Identify which cell holds the provided text, then report its (X, Y) central coordinate. 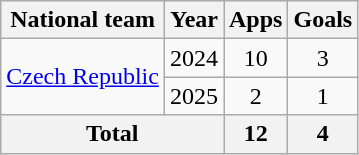
12 (256, 134)
4 (323, 134)
Apps (256, 20)
Czech Republic (83, 77)
Year (194, 20)
National team (83, 20)
3 (323, 58)
2 (256, 96)
2025 (194, 96)
2024 (194, 58)
10 (256, 58)
1 (323, 96)
Goals (323, 20)
Total (112, 134)
